Scan for the cell matching the given text and deliver its [X, Y] coordinate at center. 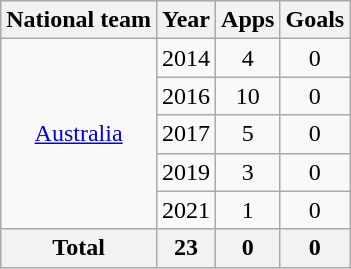
2016 [186, 96]
23 [186, 248]
Year [186, 20]
Total [79, 248]
10 [248, 96]
Goals [315, 20]
1 [248, 210]
3 [248, 172]
2017 [186, 134]
2019 [186, 172]
2021 [186, 210]
Australia [79, 134]
4 [248, 58]
2014 [186, 58]
Apps [248, 20]
5 [248, 134]
National team [79, 20]
